Determine the [X, Y] coordinate at the center of the cell enclosing the given text.  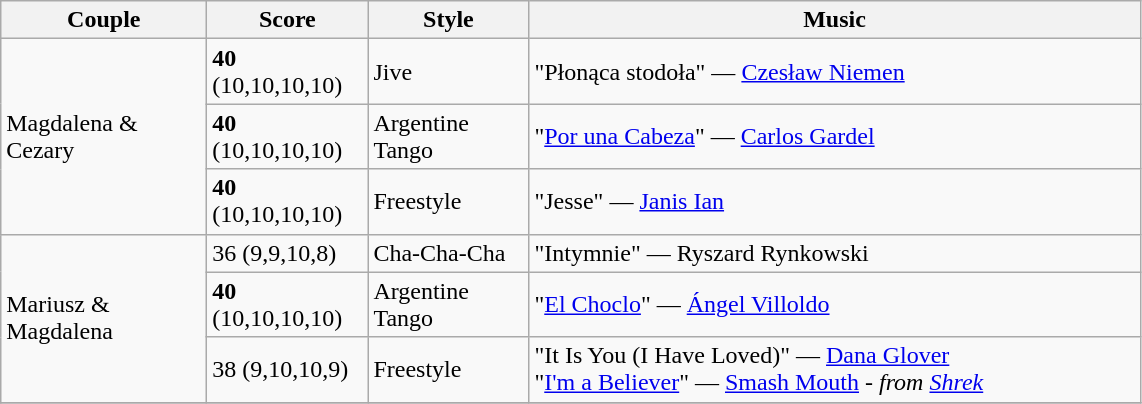
36 (9,9,10,8) [288, 253]
Music [834, 20]
Style [448, 20]
"Por una Cabeza" — Carlos Gardel [834, 136]
38 (9,10,10,9) [288, 370]
Magdalena & Cezary [104, 136]
Mariusz & Magdalena [104, 318]
"Płonąca stodoła" — Czesław Niemen [834, 72]
"El Choclo" — Ángel Villoldo [834, 304]
"It Is You (I Have Loved)" — Dana Glover "I'm a Believer" — Smash Mouth - from Shrek [834, 370]
"Jesse" — Janis Ian [834, 202]
Cha-Cha-Cha [448, 253]
Couple [104, 20]
Score [288, 20]
Jive [448, 72]
"Intymnie" — Ryszard Rynkowski [834, 253]
